Extract the [x, y] coordinate from the center of the cell holding the provided text.  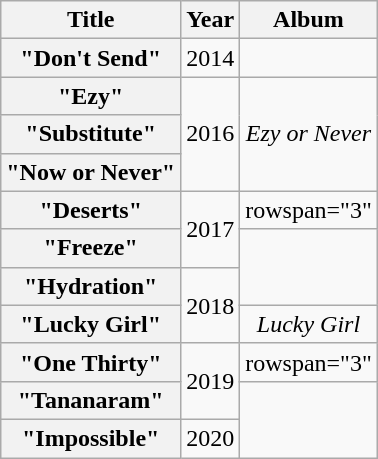
"Lucky Girl" [91, 324]
2017 [210, 229]
"Substitute" [91, 134]
"Don't Send" [91, 58]
"Ezy" [91, 96]
Year [210, 20]
2018 [210, 305]
Album [309, 20]
Lucky Girl [309, 324]
"Tananaram" [91, 400]
"Freeze" [91, 248]
"Impossible" [91, 438]
2020 [210, 438]
Title [91, 20]
"One Thirty" [91, 362]
2019 [210, 381]
"Hydration" [91, 286]
"Now or Never" [91, 172]
Ezy or Never [309, 134]
2016 [210, 134]
2014 [210, 58]
"Deserts" [91, 210]
